Output the [X, Y] coordinate of the center of the cell containing the given text.  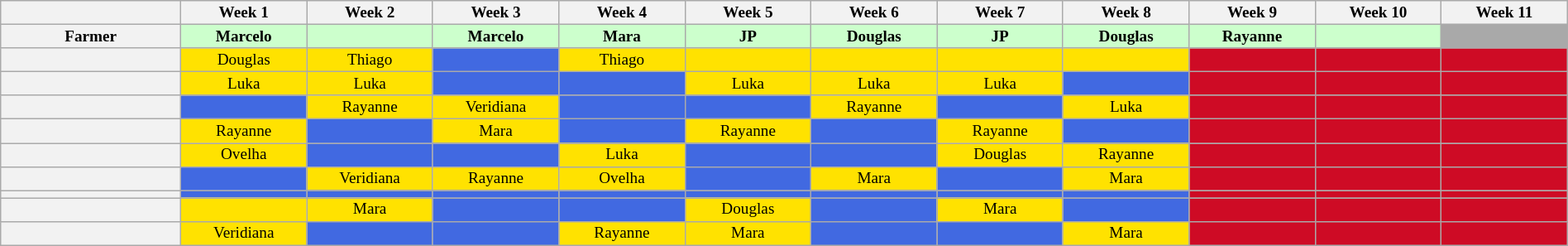
Week 4 [622, 13]
Week 11 [1505, 13]
Week 1 [244, 13]
Week 5 [748, 13]
Week 3 [495, 13]
Farmer [91, 36]
Week 8 [1126, 13]
Week 10 [1378, 13]
Week 2 [370, 13]
Week 9 [1252, 13]
Week 7 [1000, 13]
Week 6 [874, 13]
